Return [x, y] of the center of cell containing provided text 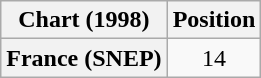
France (SNEP) [84, 58]
Chart (1998) [84, 20]
14 [214, 58]
Position [214, 20]
